Return the [x, y] coordinate for the center point of the cell that contains the specified text.  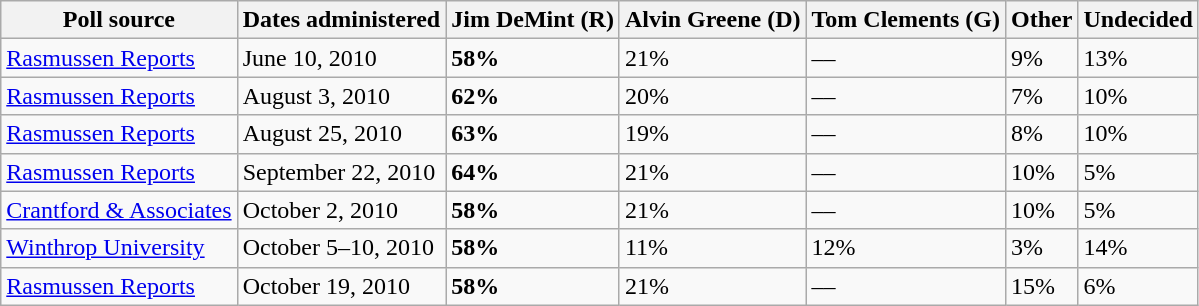
Alvin Greene (D) [712, 20]
9% [1042, 58]
13% [1138, 58]
19% [712, 134]
7% [1042, 96]
October 5–10, 2010 [342, 248]
August 25, 2010 [342, 134]
October 2, 2010 [342, 210]
3% [1042, 248]
14% [1138, 248]
8% [1042, 134]
62% [533, 96]
Crantford & Associates [119, 210]
64% [533, 172]
11% [712, 248]
63% [533, 134]
Dates administered [342, 20]
Undecided [1138, 20]
September 22, 2010 [342, 172]
August 3, 2010 [342, 96]
Tom Clements (G) [906, 20]
20% [712, 96]
6% [1138, 286]
Jim DeMint (R) [533, 20]
Winthrop University [119, 248]
October 19, 2010 [342, 286]
Other [1042, 20]
12% [906, 248]
Poll source [119, 20]
15% [1042, 286]
June 10, 2010 [342, 58]
